Output the [x, y] coordinate of the center of the cell containing the given text.  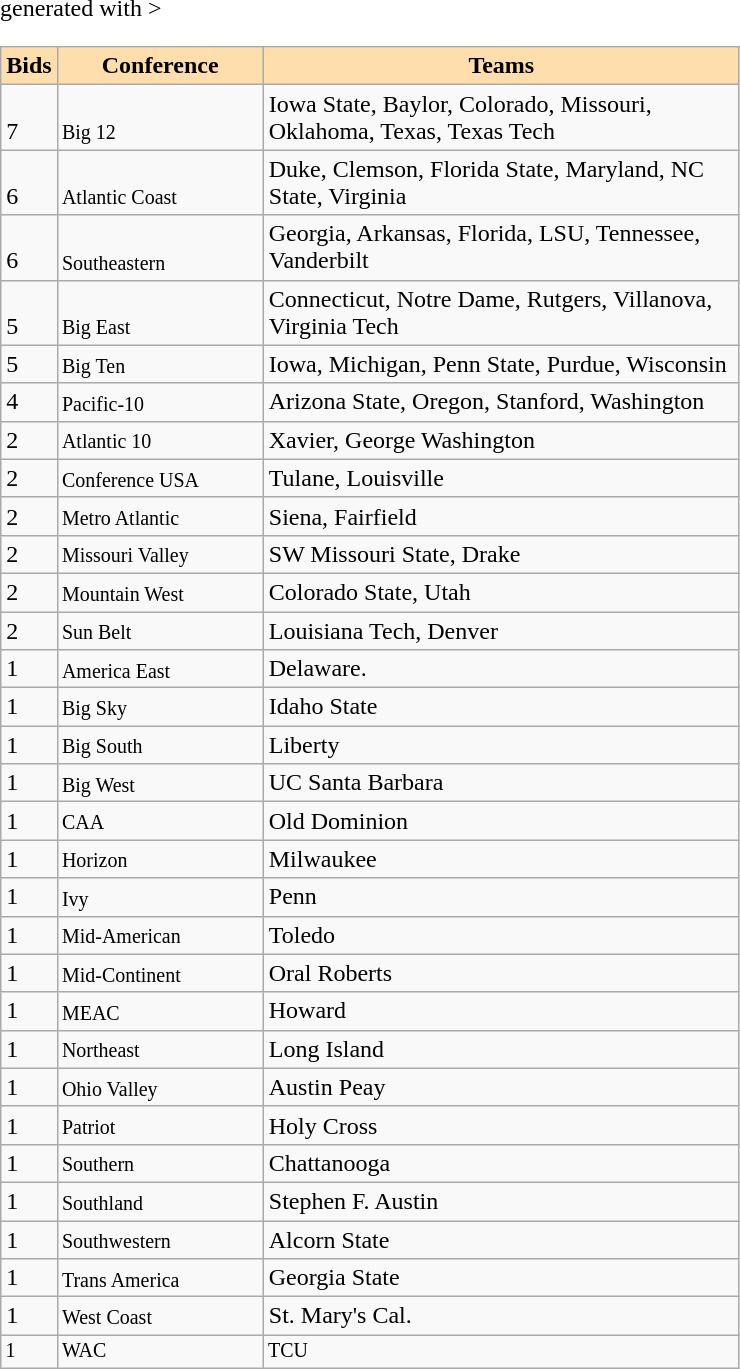
West Coast [160, 1316]
Liberty [501, 745]
Southeastern [160, 248]
Trans America [160, 1278]
Xavier, George Washington [501, 440]
Southwestern [160, 1239]
Big West [160, 783]
Big Ten [160, 364]
Long Island [501, 1049]
Stephen F. Austin [501, 1201]
Alcorn State [501, 1239]
UC Santa Barbara [501, 783]
Oral Roberts [501, 973]
Horizon [160, 859]
Atlantic Coast [160, 182]
Austin Peay [501, 1087]
7 [29, 118]
Siena, Fairfield [501, 516]
Ivy [160, 897]
St. Mary's Cal. [501, 1316]
Conference USA [160, 478]
America East [160, 669]
Atlantic 10 [160, 440]
Big South [160, 745]
Patriot [160, 1125]
Teams [501, 66]
Southland [160, 1201]
Penn [501, 897]
Big 12 [160, 118]
CAA [160, 821]
Milwaukee [501, 859]
Southern [160, 1163]
Arizona State, Oregon, Stanford, Washington [501, 402]
Delaware. [501, 669]
Conference [160, 66]
Tulane, Louisville [501, 478]
SW Missouri State, Drake [501, 554]
Colorado State, Utah [501, 592]
Chattanooga [501, 1163]
Connecticut, Notre Dame, Rutgers, Villanova, Virginia Tech [501, 312]
MEAC [160, 1011]
Northeast [160, 1049]
Mid-Continent [160, 973]
Louisiana Tech, Denver [501, 631]
Mountain West [160, 592]
Georgia State [501, 1278]
WAC [160, 1352]
Georgia, Arkansas, Florida, LSU, Tennessee, Vanderbilt [501, 248]
Sun Belt [160, 631]
Howard [501, 1011]
Holy Cross [501, 1125]
Ohio Valley [160, 1087]
Iowa State, Baylor, Colorado, Missouri, Oklahoma, Texas, Texas Tech [501, 118]
TCU [501, 1352]
Bids [29, 66]
Missouri Valley [160, 554]
Iowa, Michigan, Penn State, Purdue, Wisconsin [501, 364]
Big Sky [160, 707]
Idaho State [501, 707]
Pacific-10 [160, 402]
Duke, Clemson, Florida State, Maryland, NC State, Virginia [501, 182]
Big East [160, 312]
Old Dominion [501, 821]
4 [29, 402]
Mid-American [160, 935]
Metro Atlantic [160, 516]
Toledo [501, 935]
